Identify which cell holds the provided text, then report its (X, Y) central coordinate. 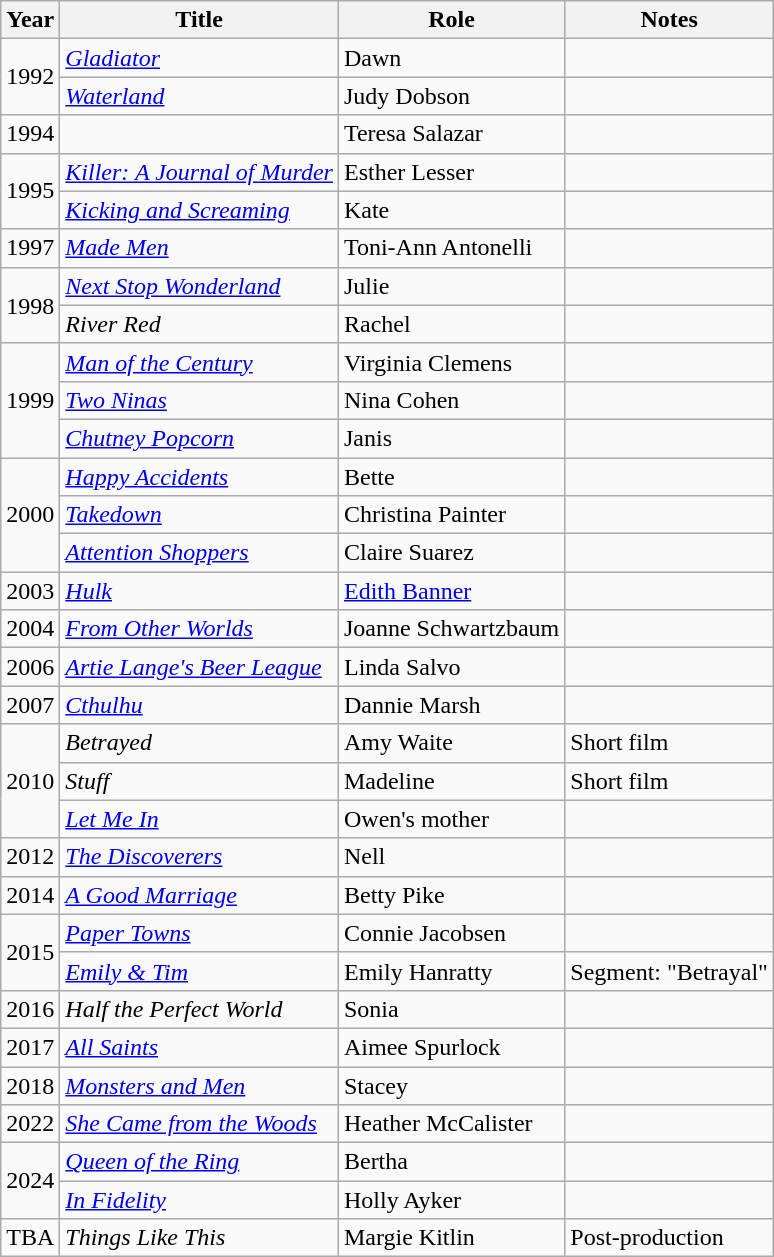
Title (200, 20)
Claire Suarez (451, 553)
2022 (30, 1124)
Dannie Marsh (451, 705)
Linda Salvo (451, 667)
Two Ninas (200, 400)
All Saints (200, 1047)
Post-production (670, 1238)
Kicking and Screaming (200, 210)
1992 (30, 77)
Christina Painter (451, 515)
1994 (30, 134)
Hulk (200, 591)
In Fidelity (200, 1200)
Toni-Ann Antonelli (451, 248)
Holly Ayker (451, 1200)
Aimee Spurlock (451, 1047)
Bertha (451, 1162)
Heather McCalister (451, 1124)
2004 (30, 629)
Esther Lesser (451, 172)
2017 (30, 1047)
2018 (30, 1085)
Joanne Schwartzbaum (451, 629)
Emily & Tim (200, 971)
Stuff (200, 781)
Emily Hanratty (451, 971)
Amy Waite (451, 743)
Teresa Salazar (451, 134)
Queen of the Ring (200, 1162)
Monsters and Men (200, 1085)
From Other Worlds (200, 629)
Margie Kitlin (451, 1238)
Made Men (200, 248)
Man of the Century (200, 362)
Segment: "Betrayal" (670, 971)
2012 (30, 857)
2016 (30, 1009)
2007 (30, 705)
Year (30, 20)
Half the Perfect World (200, 1009)
Takedown (200, 515)
Dawn (451, 58)
2015 (30, 952)
Betty Pike (451, 895)
Sonia (451, 1009)
Nina Cohen (451, 400)
Connie Jacobsen (451, 933)
Madeline (451, 781)
Rachel (451, 324)
2010 (30, 781)
Judy Dobson (451, 96)
2014 (30, 895)
2003 (30, 591)
Betrayed (200, 743)
Killer: A Journal of Murder (200, 172)
Cthulhu (200, 705)
Let Me In (200, 819)
Next Stop Wonderland (200, 286)
Gladiator (200, 58)
Edith Banner (451, 591)
River Red (200, 324)
Artie Lange's Beer League (200, 667)
1995 (30, 191)
Bette (451, 477)
Role (451, 20)
Paper Towns (200, 933)
Stacey (451, 1085)
Virginia Clemens (451, 362)
1997 (30, 248)
2006 (30, 667)
Julie (451, 286)
The Discoverers (200, 857)
1998 (30, 305)
Happy Accidents (200, 477)
2000 (30, 515)
TBA (30, 1238)
2024 (30, 1181)
Notes (670, 20)
Nell (451, 857)
Chutney Popcorn (200, 438)
1999 (30, 400)
Kate (451, 210)
A Good Marriage (200, 895)
Attention Shoppers (200, 553)
Things Like This (200, 1238)
Owen's mother (451, 819)
Janis (451, 438)
She Came from the Woods (200, 1124)
Waterland (200, 96)
